Pinpoint the cell where the given text exists, returning its [x, y] midpoint coordinate. 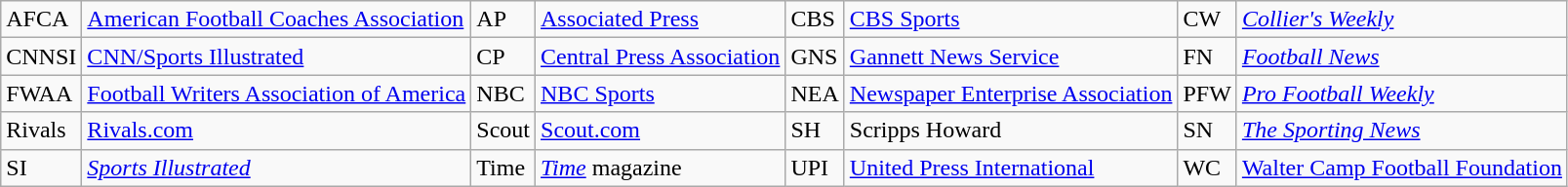
CNNSI [41, 56]
Central Press Association [661, 56]
AP [503, 19]
Associated Press [661, 19]
Scripps Howard [1011, 131]
NBC [503, 93]
CNN/Sports Illustrated [277, 56]
UPI [815, 168]
Time [503, 168]
AFCA [41, 19]
United Press International [1011, 168]
NEA [815, 93]
FWAA [41, 93]
Walter Camp Football Foundation [1401, 168]
GNS [815, 56]
Sports Illustrated [277, 168]
Collier's Weekly [1401, 19]
Gannett News Service [1011, 56]
Time magazine [661, 168]
CBS [815, 19]
PFW [1207, 93]
Scout.com [661, 131]
CBS Sports [1011, 19]
Football News [1401, 56]
CP [503, 56]
Newspaper Enterprise Association [1011, 93]
NBC Sports [661, 93]
Pro Football Weekly [1401, 93]
Football Writers Association of America [277, 93]
CW [1207, 19]
Rivals [41, 131]
WC [1207, 168]
The Sporting News [1401, 131]
SH [815, 131]
Rivals.com [277, 131]
SN [1207, 131]
American Football Coaches Association [277, 19]
FN [1207, 56]
SI [41, 168]
Scout [503, 131]
